Output the (X, Y) coordinate of the center of the cell containing the given text.  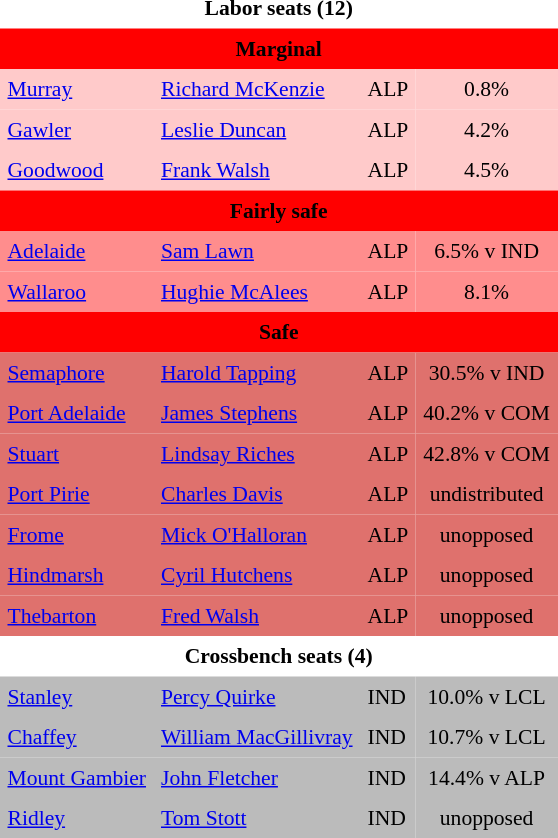
Stanley (76, 696)
Frome (76, 534)
Goodwood (76, 170)
Cyril Hutchens (256, 575)
Lindsay Riches (256, 453)
Charles Davis (256, 494)
Mount Gambier (76, 777)
Ridley (76, 818)
10.7% v LCL (487, 737)
Frank Walsh (256, 170)
undistributed (487, 494)
James Stephens (256, 413)
Murray (76, 89)
Tom Stott (256, 818)
42.8% v COM (487, 453)
14.4% v ALP (487, 777)
Richard McKenzie (256, 89)
Fairly safe (278, 210)
Thebarton (76, 615)
John Fletcher (256, 777)
Safe (278, 332)
Mick O'Halloran (256, 534)
8.1% (487, 291)
Port Adelaide (76, 413)
Port Pirie (76, 494)
Leslie Duncan (256, 129)
6.5% v IND (487, 251)
Wallaroo (76, 291)
Fred Walsh (256, 615)
Semaphore (76, 372)
4.2% (487, 129)
10.0% v LCL (487, 696)
Chaffey (76, 737)
Gawler (76, 129)
40.2% v COM (487, 413)
Adelaide (76, 251)
Marginal (278, 48)
30.5% v IND (487, 372)
Crossbench seats (4) (278, 656)
Sam Lawn (256, 251)
William MacGillivray (256, 737)
4.5% (487, 170)
Stuart (76, 453)
Percy Quirke (256, 696)
Hughie McAlees (256, 291)
0.8% (487, 89)
Harold Tapping (256, 372)
Hindmarsh (76, 575)
